For the text-containing cell, return its midpoint in (x, y) coordinate format. 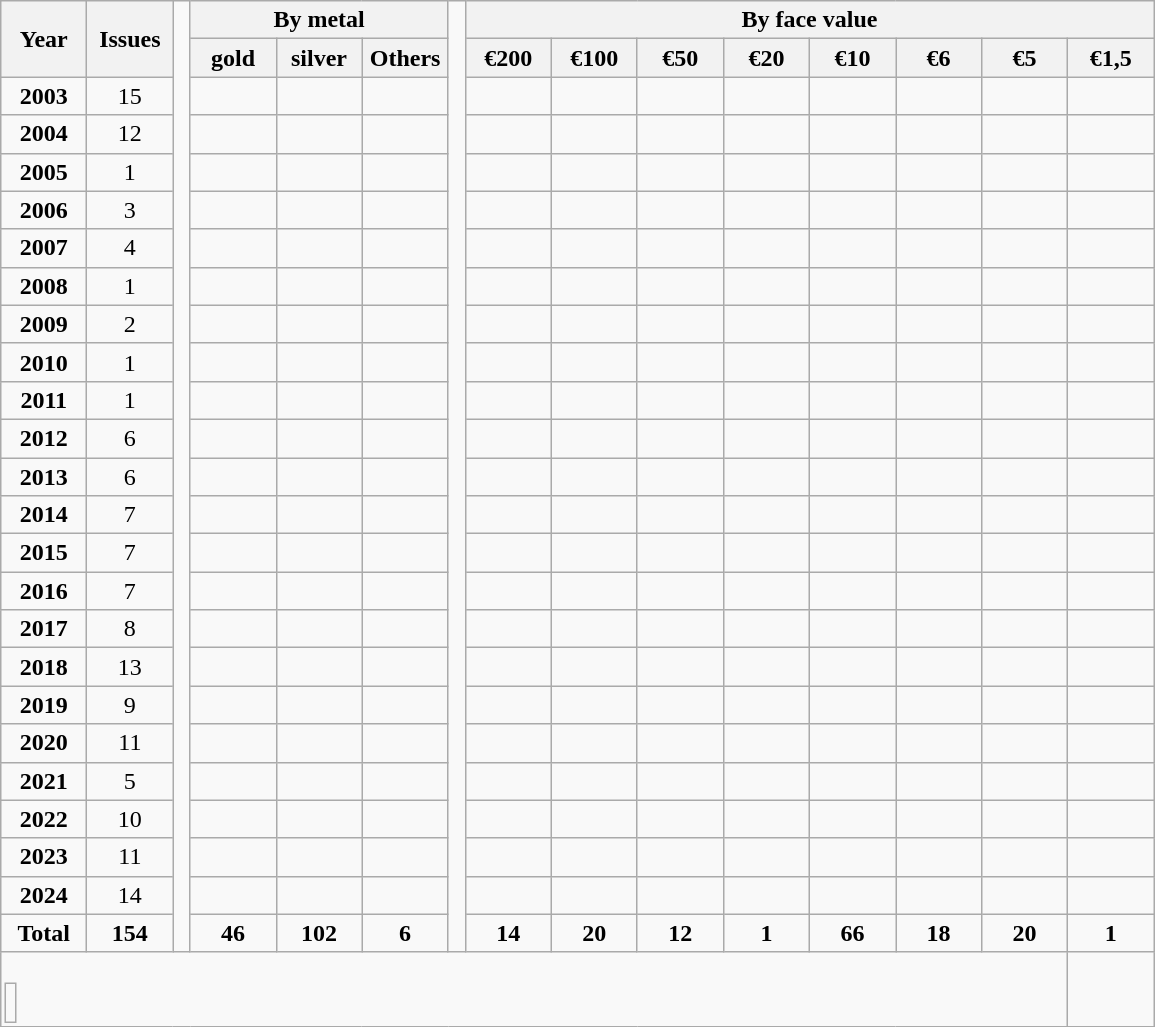
2016 (44, 591)
€5 (1025, 58)
2021 (44, 781)
13 (130, 667)
2022 (44, 819)
silver (319, 58)
46 (233, 933)
8 (130, 629)
5 (130, 781)
2005 (44, 172)
2011 (44, 400)
18 (939, 933)
2023 (44, 857)
€50 (680, 58)
66 (852, 933)
2013 (44, 477)
Others (405, 58)
€200 (508, 58)
2024 (44, 895)
15 (130, 96)
Year (44, 39)
102 (319, 933)
2019 (44, 705)
€100 (594, 58)
2 (130, 324)
€1,5 (1111, 58)
2009 (44, 324)
€10 (852, 58)
2015 (44, 553)
Total (44, 933)
3 (130, 210)
Issues (130, 39)
2012 (44, 438)
4 (130, 248)
By face value (809, 20)
2018 (44, 667)
2020 (44, 743)
2008 (44, 286)
2010 (44, 362)
10 (130, 819)
€6 (939, 58)
2003 (44, 96)
2014 (44, 515)
€20 (766, 58)
2006 (44, 210)
2017 (44, 629)
154 (130, 933)
2004 (44, 134)
9 (130, 705)
gold (233, 58)
By metal (319, 20)
2007 (44, 248)
